Scan for the cell matching the given text and deliver its [x, y] coordinate at center. 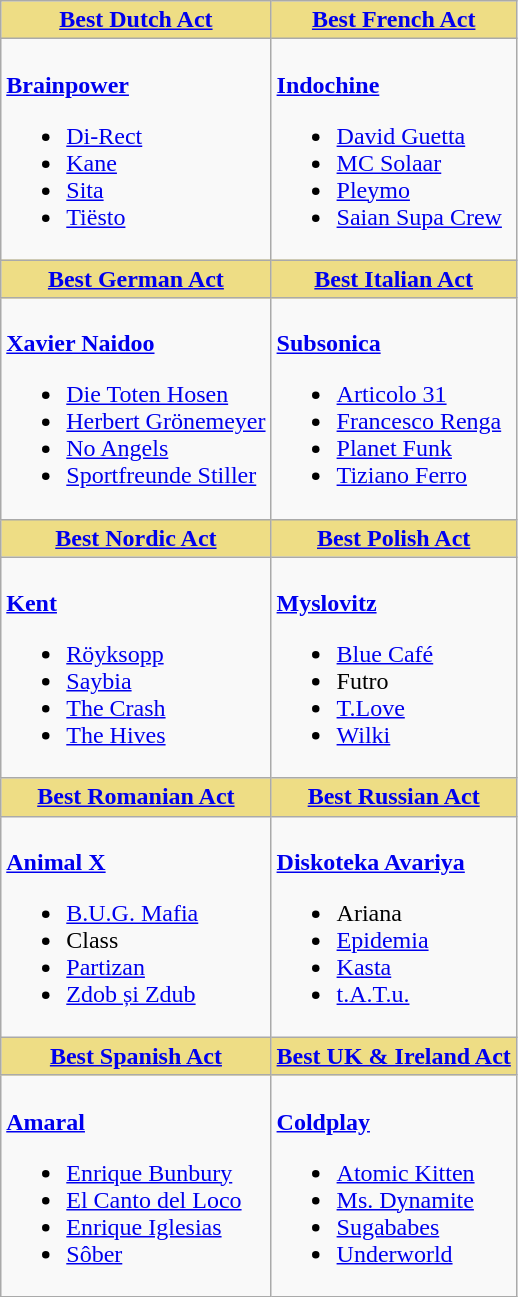
Best Italian Act [394, 279]
Best Polish Act [394, 538]
BrainpowerDi-RectKaneSitaTiësto [136, 150]
Best UK & Ireland Act [394, 1056]
ColdplayAtomic KittenMs. DynamiteSugababesUnderworld [394, 1186]
Best French Act [394, 20]
Best Dutch Act [136, 20]
Best German Act [136, 279]
Xavier NaidooDie Toten HosenHerbert GrönemeyerNo AngelsSportfreunde Stiller [136, 408]
MyslovitzBlue CaféFutroT.LoveWilki [394, 668]
IndochineDavid GuettaMC SolaarPleymoSaian Supa Crew [394, 150]
SubsonicaArticolo 31Francesco RengaPlanet FunkTiziano Ferro [394, 408]
Animal XB.U.G. MafiaClassPartizanZdob și Zdub [136, 926]
AmaralEnrique BunburyEl Canto del LocoEnrique IglesiasSôber [136, 1186]
KentRöyksoppSaybiaThe CrashThe Hives [136, 668]
Best Romanian Act [136, 797]
Best Spanish Act [136, 1056]
Best Nordic Act [136, 538]
Best Russian Act [394, 797]
Diskoteka AvariyaArianaEpidemiaKastat.A.T.u. [394, 926]
